Output the [X, Y] coordinate of the center of the cell containing the given text.  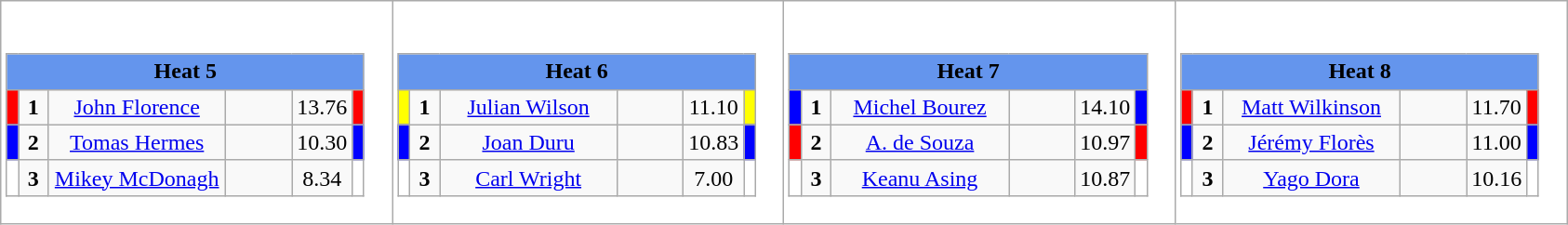
John Florence [138, 107]
10.30 [322, 142]
Heat 6 1 Julian Wilson 11.10 2 Joan Duru 10.83 3 Carl Wright 7.00 [588, 112]
Jérémy Florès [1311, 142]
Heat 6 [577, 72]
8.34 [322, 178]
Carl Wright [528, 178]
Heat 7 1 Michel Bourez 14.10 2 A. de Souza 10.97 3 Keanu Asing 10.87 [980, 112]
11.10 [714, 107]
Keanu Asing [921, 178]
Julian Wilson [528, 107]
Michel Bourez [921, 107]
10.97 [1105, 142]
Tomas Hermes [138, 142]
Matt Wilkinson [1311, 107]
7.00 [714, 178]
14.10 [1105, 107]
Heat 5 [185, 72]
Joan Duru [528, 142]
10.16 [1497, 178]
Mikey McDonagh [138, 178]
Heat 8 [1360, 72]
11.70 [1497, 107]
11.00 [1497, 142]
10.87 [1105, 178]
Yago Dora [1311, 178]
13.76 [322, 107]
Heat 8 1 Matt Wilkinson 11.70 2 Jérémy Florès 11.00 3 Yago Dora 10.16 [1371, 112]
10.83 [714, 142]
Heat 5 1 John Florence 13.76 2 Tomas Hermes 10.30 3 Mikey McDonagh 8.34 [197, 112]
Heat 7 [968, 72]
A. de Souza [921, 142]
